Identify which cell holds the provided text, then report its [x, y] central coordinate. 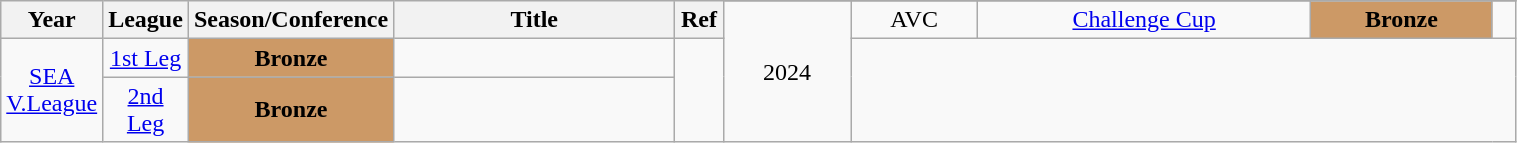
Ref [700, 20]
Year [52, 20]
League [146, 20]
Challenge Cup [1144, 20]
2024 [787, 72]
Season/Conference [290, 20]
2nd Leg [146, 110]
SEA V.League [52, 90]
Title [534, 20]
AVC [914, 20]
1st Leg [146, 58]
